Find where the given text appears and provide that cell's center as (X, Y) coordinate. 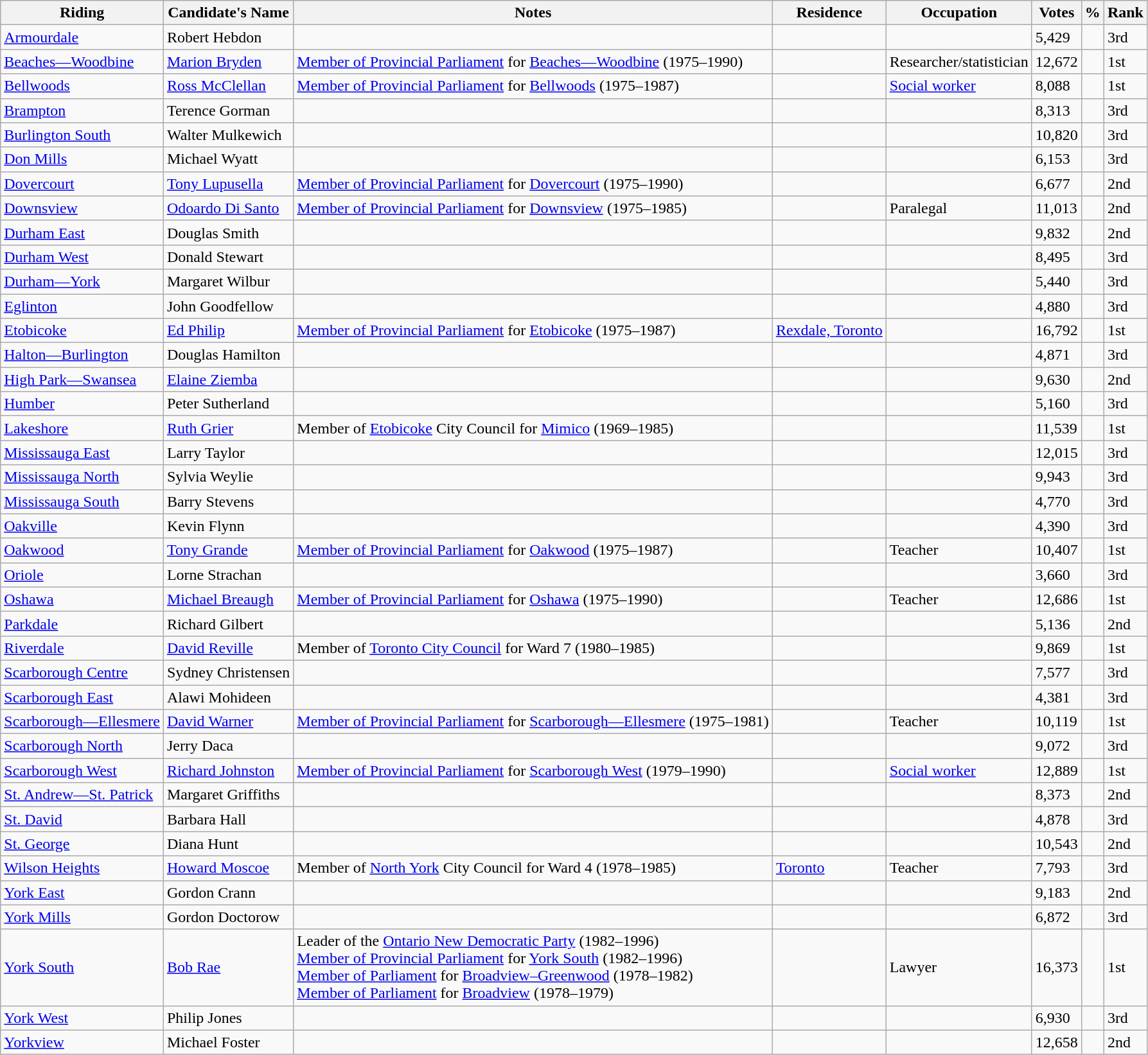
Michael Foster (228, 1042)
Larry Taylor (228, 453)
Tony Lupusella (228, 184)
Riverdale (82, 648)
Brampton (82, 110)
Scarborough East (82, 697)
Sylvia Weylie (228, 477)
8,313 (1056, 110)
Margaret Wilbur (228, 281)
York Mills (82, 917)
3,660 (1056, 575)
St. David (82, 819)
9,832 (1056, 232)
Jerry Daca (228, 746)
12,889 (1056, 771)
12,686 (1056, 599)
8,373 (1056, 795)
Margaret Griffiths (228, 795)
Bob Rae (228, 967)
Member of Provincial Parliament for Beaches—Woodbine (1975–1990) (533, 62)
Odoardo Di Santo (228, 208)
Oakwood (82, 550)
Member of North York City Council for Ward 4 (1978–1985) (533, 868)
Member of Toronto City Council for Ward 7 (1980–1985) (533, 648)
Member of Provincial Parliament for Bellwoods (1975–1987) (533, 86)
Lawyer (958, 967)
Votes (1056, 13)
Oshawa (82, 599)
David Warner (228, 722)
York West (82, 1018)
11,013 (1056, 208)
Donald Stewart (228, 257)
Gordon Doctorow (228, 917)
Toronto (829, 868)
Rexdale, Toronto (829, 331)
Eglinton (82, 306)
4,880 (1056, 306)
Barry Stevens (228, 501)
6,930 (1056, 1018)
Elaine Ziemba (228, 379)
Member of Etobicoke City Council for Mimico (1969–1985) (533, 428)
Wilson Heights (82, 868)
5,160 (1056, 404)
Halton—Burlington (82, 355)
Lorne Strachan (228, 575)
York South (82, 967)
Riding (82, 13)
Candidate's Name (228, 13)
4,871 (1056, 355)
7,793 (1056, 868)
16,792 (1056, 331)
Sydney Christensen (228, 672)
Richard Gilbert (228, 623)
Downsview (82, 208)
5,440 (1056, 281)
Howard Moscoe (228, 868)
St. George (82, 844)
10,407 (1056, 550)
Diana Hunt (228, 844)
Oriole (82, 575)
Richard Johnston (228, 771)
7,577 (1056, 672)
Member of Provincial Parliament for Dovercourt (1975–1990) (533, 184)
Tony Grande (228, 550)
9,943 (1056, 477)
Kevin Flynn (228, 526)
Alawi Mohideen (228, 697)
Humber (82, 404)
12,658 (1056, 1042)
Mississauga North (82, 477)
Oakville (82, 526)
Scarborough Centre (82, 672)
Member of Provincial Parliament for Downsview (1975–1985) (533, 208)
Researcher/statistician (958, 62)
Peter Sutherland (228, 404)
Terence Gorman (228, 110)
Beaches—Woodbine (82, 62)
High Park—Swansea (82, 379)
Ruth Grier (228, 428)
9,630 (1056, 379)
9,869 (1056, 648)
4,381 (1056, 697)
12,672 (1056, 62)
Rank (1126, 13)
6,677 (1056, 184)
Occupation (958, 13)
Robert Hebdon (228, 37)
Michael Wyatt (228, 159)
6,153 (1056, 159)
Philip Jones (228, 1018)
Member of Provincial Parliament for Oshawa (1975–1990) (533, 599)
8,088 (1056, 86)
Lakeshore (82, 428)
Armourdale (82, 37)
Scarborough—Ellesmere (82, 722)
Mississauga South (82, 501)
Ross McClellan (228, 86)
Bellwoods (82, 86)
Mississauga East (82, 453)
Yorkview (82, 1042)
Durham East (82, 232)
12,015 (1056, 453)
4,770 (1056, 501)
Etobicoke (82, 331)
Douglas Smith (228, 232)
Member of Provincial Parliament for Oakwood (1975–1987) (533, 550)
John Goodfellow (228, 306)
Douglas Hamilton (228, 355)
Residence (829, 13)
6,872 (1056, 917)
Don Mills (82, 159)
10,820 (1056, 135)
Michael Breaugh (228, 599)
8,495 (1056, 257)
16,373 (1056, 967)
11,539 (1056, 428)
9,072 (1056, 746)
Notes (533, 13)
Walter Mulkewich (228, 135)
Burlington South (82, 135)
Scarborough West (82, 771)
Marion Bryden (228, 62)
4,878 (1056, 819)
Parkdale (82, 623)
Paralegal (958, 208)
David Reville (228, 648)
10,543 (1056, 844)
Gordon Crann (228, 893)
Ed Philip (228, 331)
9,183 (1056, 893)
York East (82, 893)
St. Andrew—St. Patrick (82, 795)
5,429 (1056, 37)
4,390 (1056, 526)
Member of Provincial Parliament for Scarborough—Ellesmere (1975–1981) (533, 722)
Durham—York (82, 281)
Member of Provincial Parliament for Scarborough West (1979–1990) (533, 771)
Dovercourt (82, 184)
% (1092, 13)
Scarborough North (82, 746)
10,119 (1056, 722)
5,136 (1056, 623)
Member of Provincial Parliament for Etobicoke (1975–1987) (533, 331)
Barbara Hall (228, 819)
Durham West (82, 257)
